Output the [x, y] coordinate of the center of the cell containing the given text.  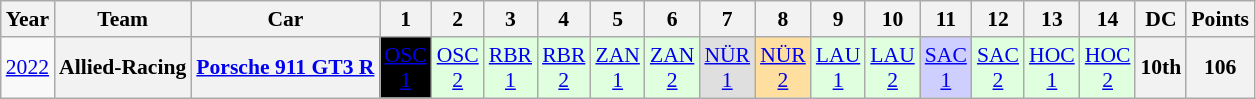
OSC1 [406, 68]
OSC2 [458, 68]
14 [1108, 19]
10 [892, 19]
106 [1220, 68]
Points [1220, 19]
NÜR1 [727, 68]
ZAN2 [672, 68]
SAC2 [998, 68]
3 [510, 19]
Car [285, 19]
12 [998, 19]
1 [406, 19]
RBR2 [564, 68]
2022 [28, 68]
HOC1 [1052, 68]
RBR1 [510, 68]
Team [122, 19]
4 [564, 19]
ZAN1 [617, 68]
13 [1052, 19]
2 [458, 19]
SAC1 [946, 68]
5 [617, 19]
LAU2 [892, 68]
Allied-Racing [122, 68]
Porsche 911 GT3 R [285, 68]
10th [1160, 68]
DC [1160, 19]
HOC2 [1108, 68]
9 [838, 19]
LAU1 [838, 68]
6 [672, 19]
Year [28, 19]
NÜR2 [783, 68]
11 [946, 19]
8 [783, 19]
7 [727, 19]
